Extract the [X, Y] coordinate from the center of the cell holding the provided text.  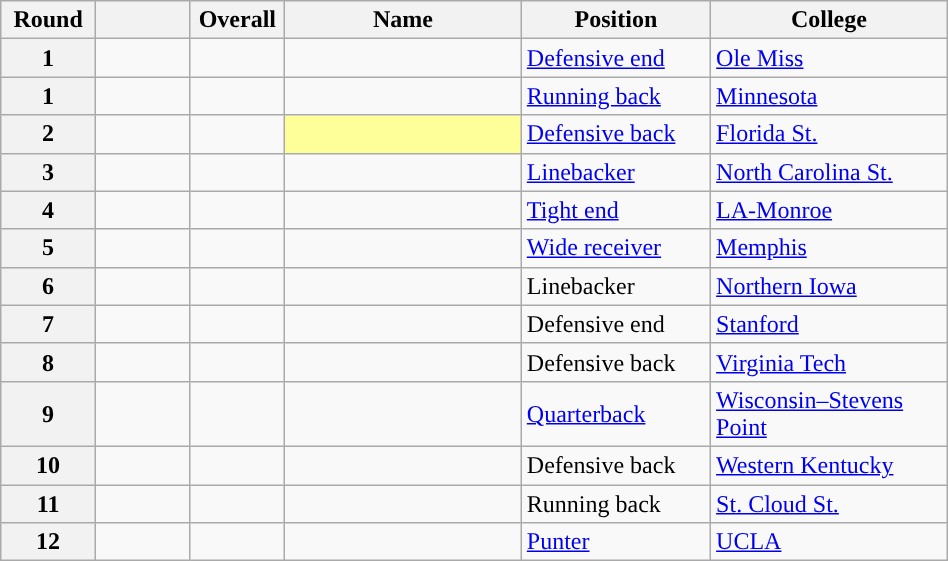
Round [48, 20]
Tight end [616, 210]
3 [48, 172]
2 [48, 134]
12 [48, 542]
9 [48, 414]
Memphis [830, 248]
UCLA [830, 542]
St. Cloud St. [830, 503]
11 [48, 503]
LA-Monroe [830, 210]
8 [48, 362]
College [830, 20]
10 [48, 465]
Minnesota [830, 96]
Northern Iowa [830, 286]
Wisconsin–Stevens Point [830, 414]
Wide receiver [616, 248]
Position [616, 20]
5 [48, 248]
6 [48, 286]
Overall [238, 20]
7 [48, 324]
4 [48, 210]
Virginia Tech [830, 362]
Punter [616, 542]
Florida St. [830, 134]
Stanford [830, 324]
Quarterback [616, 414]
North Carolina St. [830, 172]
Ole Miss [830, 58]
Name [404, 20]
Western Kentucky [830, 465]
